Identify which cell holds the provided text, then report its (X, Y) central coordinate. 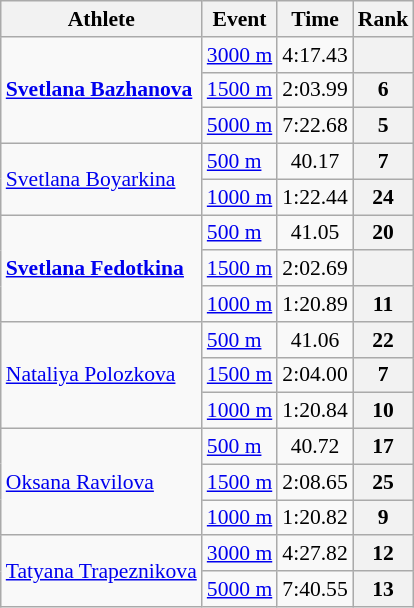
41.06 (314, 340)
Oksana Ravilova (102, 482)
20 (384, 233)
11 (384, 304)
41.05 (314, 233)
9 (384, 518)
10 (384, 411)
Svetlana Bazhanova (102, 90)
24 (384, 197)
2:08.65 (314, 482)
Nataliya Polozkova (102, 376)
2:02.69 (314, 269)
1:22.44 (314, 197)
Rank (384, 19)
6 (384, 90)
22 (384, 340)
1:20.84 (314, 411)
4:27.82 (314, 554)
17 (384, 447)
Svetlana Boyarkina (102, 180)
7:22.68 (314, 126)
5 (384, 126)
1:20.89 (314, 304)
1:20.82 (314, 518)
13 (384, 589)
40.72 (314, 447)
12 (384, 554)
Svetlana Fedotkina (102, 268)
Athlete (102, 19)
4:17.43 (314, 55)
Event (240, 19)
Tatyana Trapeznikova (102, 572)
40.17 (314, 162)
7:40.55 (314, 589)
25 (384, 482)
2:04.00 (314, 375)
2:03.99 (314, 90)
Time (314, 19)
